Determine the (X, Y) coordinate at the center of the cell enclosing the given text.  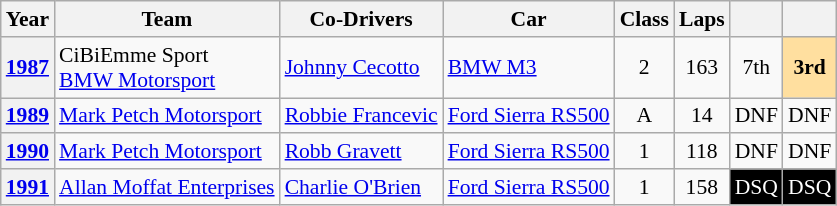
Car (529, 19)
1987 (28, 68)
7th (756, 68)
1990 (28, 152)
Co-Drivers (362, 19)
3rd (810, 68)
CiBiEmme Sport BMW Motorsport (167, 68)
14 (702, 116)
Allan Moffat Enterprises (167, 187)
Robbie Francevic (362, 116)
Johnny Cecotto (362, 68)
1989 (28, 116)
A (644, 116)
Year (28, 19)
Laps (702, 19)
1991 (28, 187)
Class (644, 19)
158 (702, 187)
118 (702, 152)
BMW M3 (529, 68)
Robb Gravett (362, 152)
Team (167, 19)
2 (644, 68)
Charlie O'Brien (362, 187)
163 (702, 68)
